Pinpoint the cell where the given text exists, returning its (x, y) midpoint coordinate. 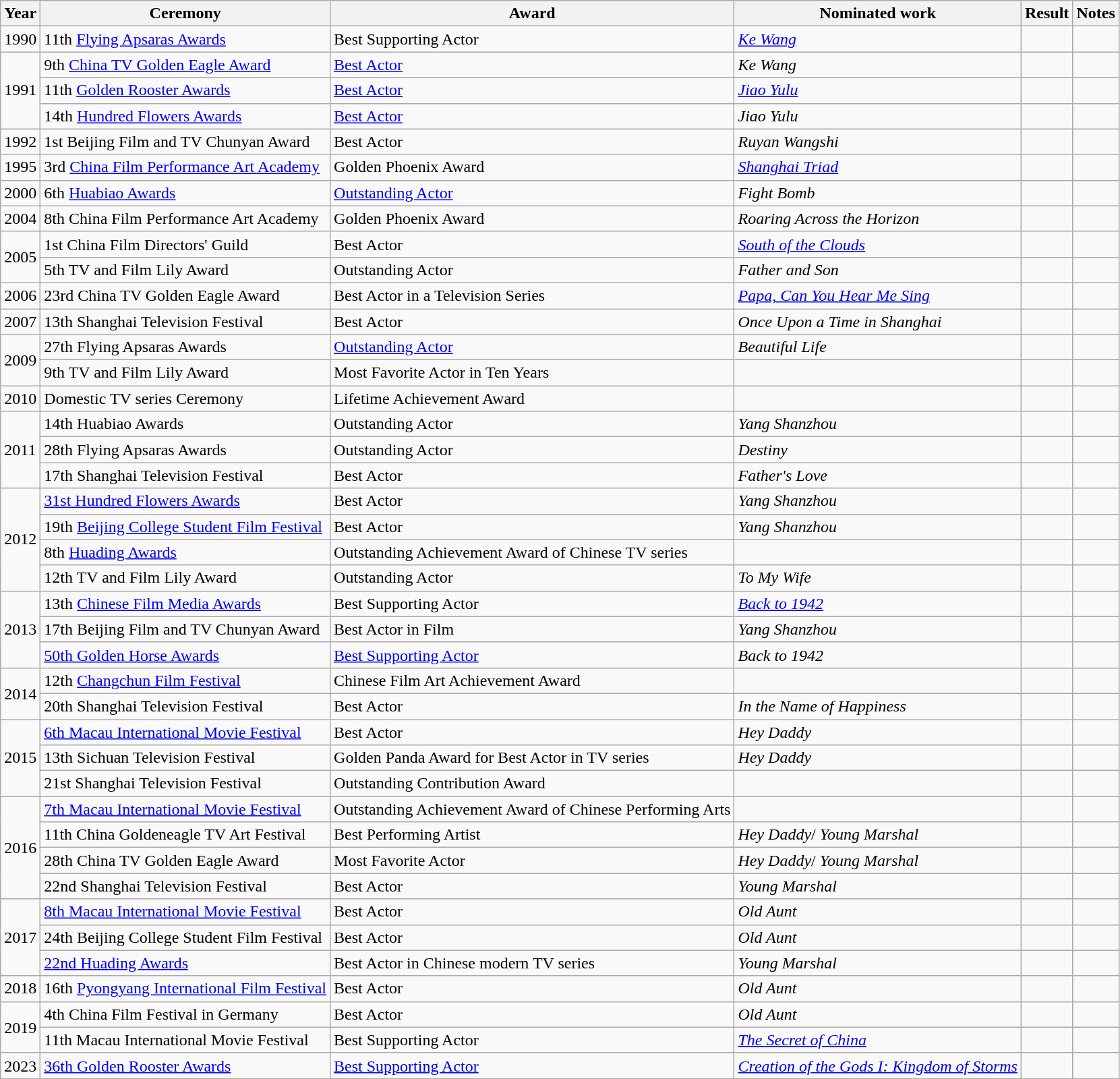
22nd Shanghai Television Festival (185, 886)
Golden Panda Award for Best Actor in TV series (533, 758)
Result (1047, 13)
14th Hundred Flowers Awards (185, 116)
36th Golden Rooster Awards (185, 1066)
Father's Love (878, 475)
2013 (20, 629)
13th Shanghai Television Festival (185, 322)
Ruyan Wangshi (878, 142)
2012 (20, 539)
Father and Son (878, 270)
Best Actor in Chinese modern TV series (533, 963)
3rd China Film Performance Art Academy (185, 167)
24th Beijing College Student Film Festival (185, 937)
Most Favorite Actor in Ten Years (533, 373)
27th Flying Apsaras Awards (185, 347)
Chinese Film Art Achievement Award (533, 680)
2023 (20, 1066)
20th Shanghai Television Festival (185, 706)
19th Beijing College Student Film Festival (185, 527)
2015 (20, 757)
14th Huabiao Awards (185, 424)
Nominated work (878, 13)
Domestic TV series Ceremony (185, 399)
Notes (1096, 13)
17th Beijing Film and TV Chunyan Award (185, 629)
Papa, Can You Hear Me Sing (878, 295)
2019 (20, 1027)
1992 (20, 142)
23rd China TV Golden Eagle Award (185, 295)
28th China TV Golden Eagle Award (185, 861)
Outstanding Achievement Award of Chinese TV series (533, 552)
13th Chinese Film Media Awards (185, 604)
Ceremony (185, 13)
Destiny (878, 450)
Award (533, 13)
Roaring Across the Horizon (878, 218)
Best Performing Artist (533, 835)
16th Pyongyang International Film Festival (185, 989)
9th TV and Film Lily Award (185, 373)
1st China Film Directors' Guild (185, 244)
12th TV and Film Lily Award (185, 578)
21st Shanghai Television Festival (185, 784)
7th Macau International Movie Festival (185, 809)
31st Hundred Flowers Awards (185, 501)
South of the Clouds (878, 244)
5th TV and Film Lily Award (185, 270)
8th Huading Awards (185, 552)
50th Golden Horse Awards (185, 655)
2005 (20, 257)
Creation of the Gods I: Kingdom of Storms (878, 1066)
Fight Bomb (878, 193)
2004 (20, 218)
2014 (20, 693)
2006 (20, 295)
2016 (20, 848)
Shanghai Triad (878, 167)
The Secret of China (878, 1040)
Best Actor in a Television Series (533, 295)
11th Macau International Movie Festival (185, 1040)
17th Shanghai Television Festival (185, 475)
Beautiful Life (878, 347)
1990 (20, 39)
2009 (20, 360)
6th Huabiao Awards (185, 193)
To My Wife (878, 578)
8th China Film Performance Art Academy (185, 218)
2000 (20, 193)
4th China Film Festival in Germany (185, 1014)
12th Changchun Film Festival (185, 680)
22nd Huading Awards (185, 963)
Most Favorite Actor (533, 861)
Lifetime Achievement Award (533, 399)
9th China TV Golden Eagle Award (185, 65)
13th Sichuan Television Festival (185, 758)
Outstanding Achievement Award of Chinese Performing Arts (533, 809)
In the Name of Happiness (878, 706)
1995 (20, 167)
2017 (20, 937)
6th Macau International Movie Festival (185, 732)
Once Upon a Time in Shanghai (878, 322)
2007 (20, 322)
2011 (20, 450)
2010 (20, 399)
Outstanding Contribution Award (533, 784)
8th Macau International Movie Festival (185, 912)
2018 (20, 989)
Year (20, 13)
11th Flying Apsaras Awards (185, 39)
1st Beijing Film and TV Chunyan Award (185, 142)
28th Flying Apsaras Awards (185, 450)
11th Golden Rooster Awards (185, 90)
11th China Goldeneagle TV Art Festival (185, 835)
Best Actor in Film (533, 629)
1991 (20, 90)
